For the text-containing cell, return its midpoint in (X, Y) coordinate format. 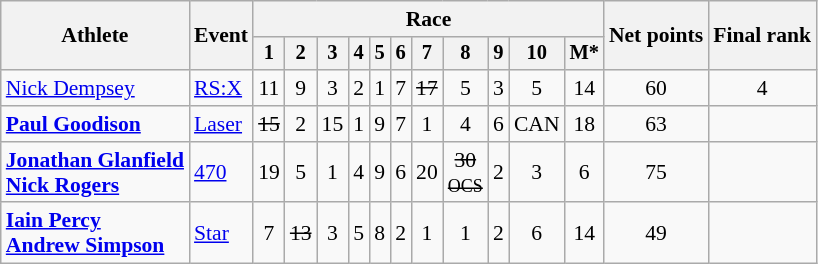
RS:X (221, 88)
CAN (537, 124)
Event (221, 36)
11 (269, 88)
10 (537, 54)
49 (656, 234)
Nick Dempsey (95, 88)
60 (656, 88)
Star (221, 234)
M* (584, 54)
Net points (656, 36)
Athlete (95, 36)
18 (584, 124)
30OCS (466, 172)
19 (269, 172)
63 (656, 124)
Laser (221, 124)
Paul Goodison (95, 124)
75 (656, 172)
470 (221, 172)
Race (428, 19)
17 (427, 88)
20 (427, 172)
Iain Percy Andrew Simpson (95, 234)
13 (301, 234)
Final rank (762, 36)
Jonathan Glanfield Nick Rogers (95, 172)
